Determine the [x, y] coordinate at the center of the cell enclosing the given text.  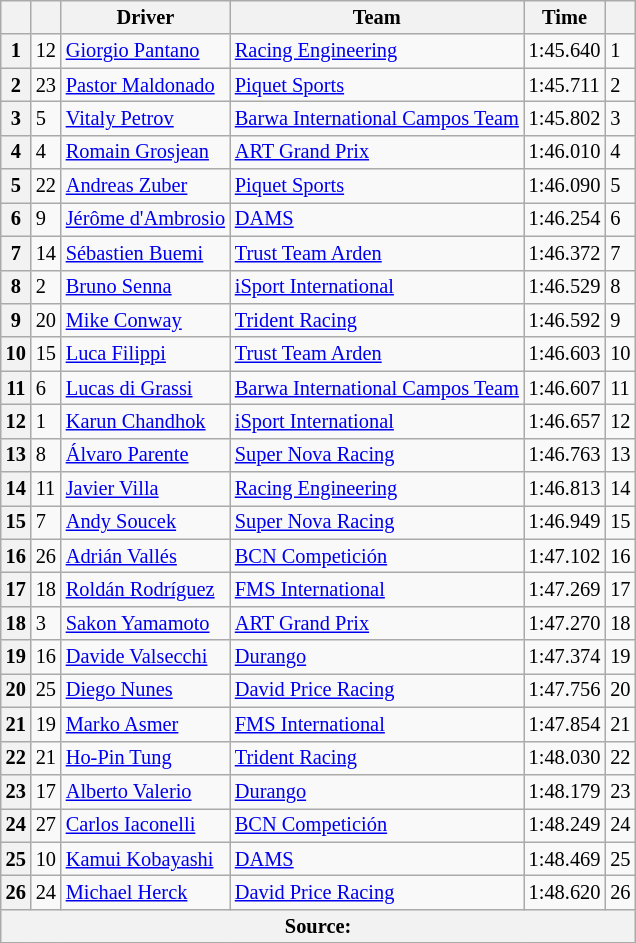
1:47.374 [565, 657]
Bruno Senna [146, 287]
Romain Grosjean [146, 152]
Sakon Yamamoto [146, 623]
1:47.270 [565, 623]
1:46.010 [565, 152]
Marko Asmer [146, 724]
Davide Valsecchi [146, 657]
1:46.949 [565, 522]
Andy Soucek [146, 522]
1:47.102 [565, 556]
1:45.640 [565, 51]
1:48.030 [565, 758]
Andreas Zuber [146, 186]
Mike Conway [146, 320]
Roldán Rodríguez [146, 589]
1:46.657 [565, 421]
1:48.179 [565, 791]
Giorgio Pantano [146, 51]
1:46.592 [565, 320]
Ho-Pin Tung [146, 758]
Álvaro Parente [146, 455]
1:47.756 [565, 690]
1:46.529 [565, 287]
1:47.269 [565, 589]
Kamui Kobayashi [146, 859]
1:46.090 [565, 186]
Carlos Iaconelli [146, 825]
Driver [146, 17]
Lucas di Grassi [146, 388]
Pastor Maldonado [146, 85]
Sébastien Buemi [146, 253]
Alberto Valerio [146, 791]
Adrián Vallés [146, 556]
1:45.802 [565, 118]
Karun Chandhok [146, 421]
1:48.620 [565, 892]
Diego Nunes [146, 690]
1:48.249 [565, 825]
Javier Villa [146, 489]
1:46.372 [565, 253]
Luca Filippi [146, 354]
Vitaly Petrov [146, 118]
Team [377, 17]
Michael Herck [146, 892]
Jérôme d'Ambrosio [146, 219]
27 [46, 825]
1:46.254 [565, 219]
1:46.603 [565, 354]
1:47.854 [565, 724]
Time [565, 17]
1:46.607 [565, 388]
1:46.813 [565, 489]
1:46.763 [565, 455]
Source: [318, 926]
1:48.469 [565, 859]
1:45.711 [565, 85]
